For the text-containing cell, return its midpoint in [x, y] coordinate format. 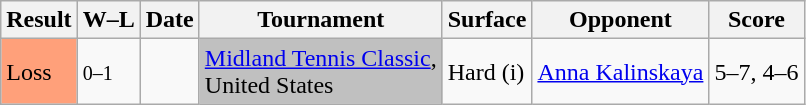
Result [39, 20]
W–L [108, 20]
Hard (i) [487, 72]
Loss [39, 72]
Surface [487, 20]
0–1 [108, 72]
Opponent [620, 20]
Score [756, 20]
5–7, 4–6 [756, 72]
Date [170, 20]
Tournament [320, 20]
Anna Kalinskaya [620, 72]
Midland Tennis Classic, United States [320, 72]
